Output the (x, y) coordinate of the center of the cell containing the given text.  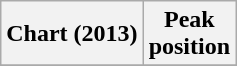
Chart (2013) (72, 34)
Peakposition (189, 34)
